Return (X, Y) of the center of cell containing provided text 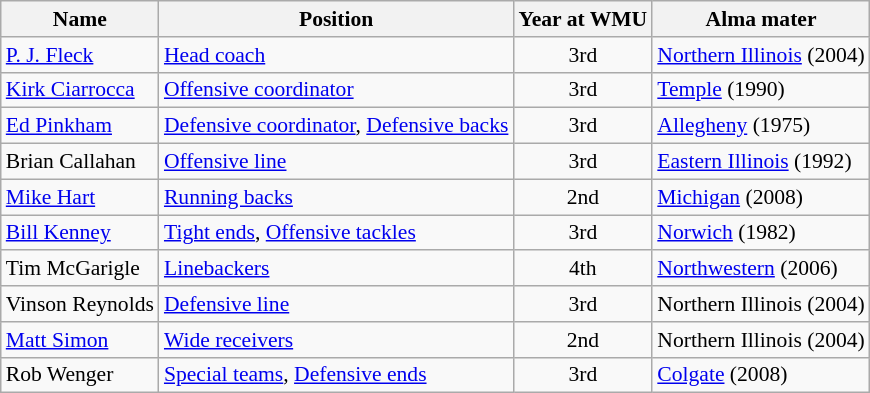
Position (336, 19)
Alma mater (761, 19)
Tim McGarigle (80, 269)
4th (582, 269)
Offensive line (336, 162)
P. J. Fleck (80, 55)
Matt Simon (80, 340)
Year at WMU (582, 19)
Special teams, Defensive ends (336, 375)
Vinson Reynolds (80, 304)
Wide receivers (336, 340)
Allegheny (1975) (761, 126)
Bill Kenney (80, 233)
Brian Callahan (80, 162)
Tight ends, Offensive tackles (336, 233)
Ed Pinkham (80, 126)
Running backs (336, 197)
Michigan (2008) (761, 197)
Eastern Illinois (1992) (761, 162)
Temple (1990) (761, 90)
Offensive coordinator (336, 90)
Head coach (336, 55)
Colgate (2008) (761, 375)
Mike Hart (80, 197)
Defensive line (336, 304)
Linebackers (336, 269)
Defensive coordinator, Defensive backs (336, 126)
Kirk Ciarrocca (80, 90)
Northwestern (2006) (761, 269)
Name (80, 19)
Norwich (1982) (761, 233)
Rob Wenger (80, 375)
